Determine the (X, Y) coordinate at the center of the cell enclosing the given text.  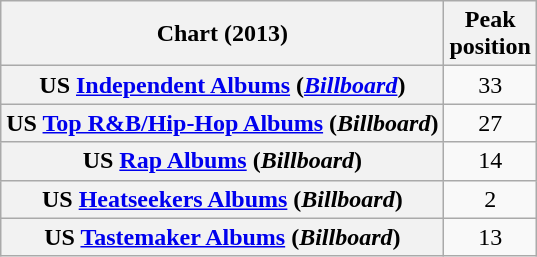
2 (490, 199)
US Tastemaker Albums (Billboard) (222, 237)
US Top R&B/Hip-Hop Albums (Billboard) (222, 123)
US Rap Albums (Billboard) (222, 161)
Peakposition (490, 34)
27 (490, 123)
14 (490, 161)
US Heatseekers Albums (Billboard) (222, 199)
US Independent Albums (Billboard) (222, 85)
33 (490, 85)
Chart (2013) (222, 34)
13 (490, 237)
